Find where the given text appears and provide that cell's center as (X, Y) coordinate. 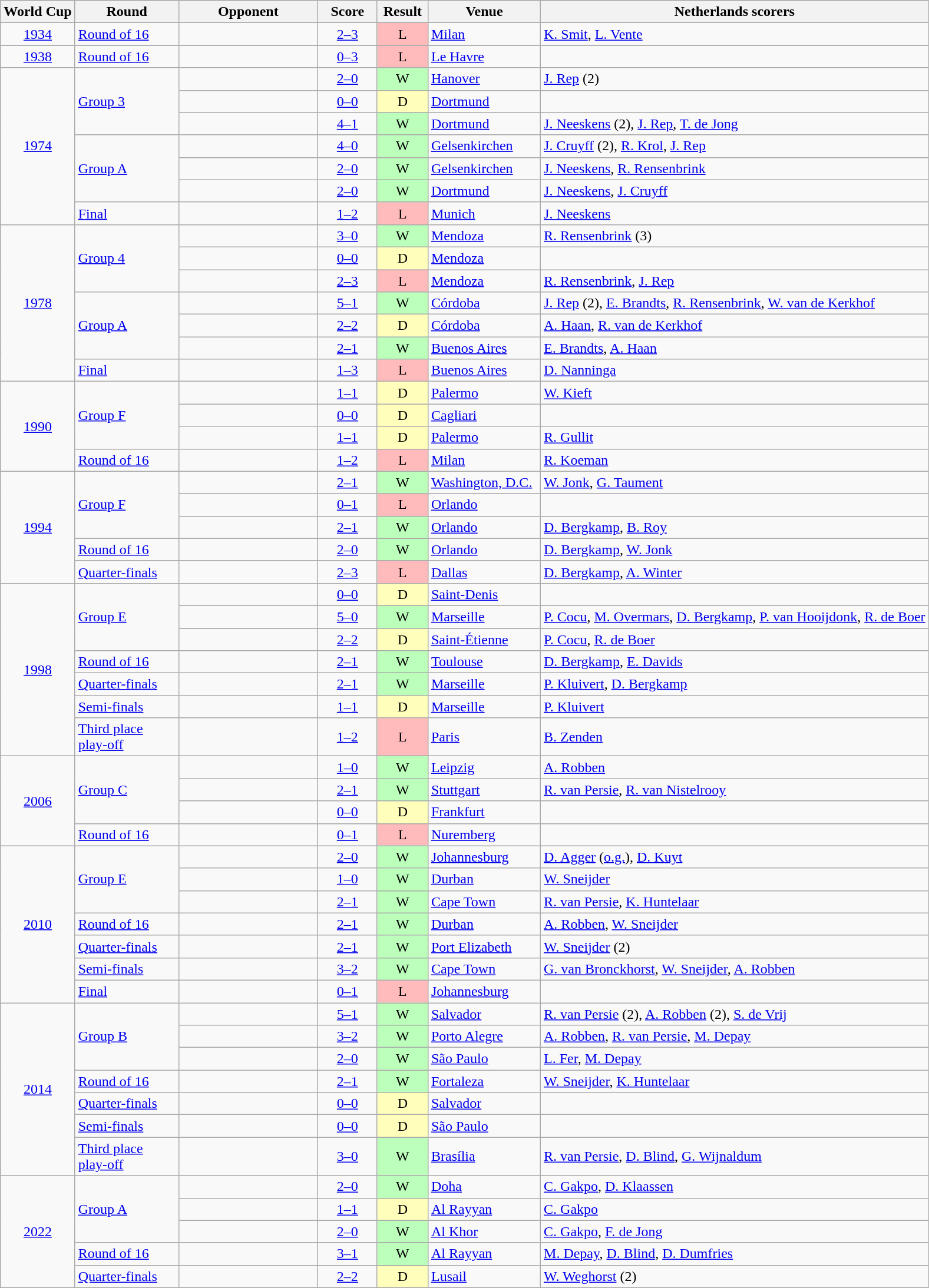
R. van Persie, K. Huntelaar (735, 902)
M. Depay, D. Blind, D. Dumfries (735, 1254)
R. Koeman (735, 460)
1–3 (348, 370)
C. Gakpo (735, 1209)
R. van Persie, R. van Nistelrooy (735, 790)
1934 (38, 34)
C. Gakpo, D. Klaassen (735, 1187)
R. Rensenbrink, J. Rep (735, 281)
P. Kluivert, D. Bergkamp (735, 684)
Cagliari (484, 415)
2014 (38, 1088)
Saint-Denis (484, 594)
E. Brandts, A. Haan (735, 348)
D. Nanninga (735, 370)
Hanover (484, 79)
W. Kieft (735, 393)
J. Rep (2), E. Brandts, R. Rensenbrink, W. van de Kerkhof (735, 303)
L. Fer, M. Depay (735, 1059)
Venue (484, 12)
1994 (38, 527)
Result (402, 12)
Paris (484, 737)
W. Weghorst (2) (735, 1276)
P. Kluivert (735, 707)
Saint-Étienne (484, 639)
Washington, D.C. (484, 482)
Nuremberg (484, 835)
W. Sneijder (735, 879)
D. Agger (o.g.), D. Kuyt (735, 857)
2022 (38, 1231)
1938 (38, 57)
Lusail (484, 1276)
R. Rensenbrink (3) (735, 236)
R. van Persie, D. Blind, G. Wijnaldum (735, 1157)
Dallas (484, 572)
Score (348, 12)
Group 3 (127, 101)
D. Bergkamp, W. Jonk (735, 549)
Opponent (248, 12)
Group C (127, 790)
A. Robben (735, 767)
Group B (127, 1036)
Leipzig (484, 767)
J. Rep (2) (735, 79)
Le Havre (484, 57)
Group 4 (127, 258)
Munich (484, 213)
Toulouse (484, 662)
A. Robben, W. Sneijder (735, 924)
Stuttgart (484, 790)
W. Sneijder, K. Huntelaar (735, 1081)
2006 (38, 801)
Netherlands scorers (735, 12)
G. van Bronckhorst, W. Sneijder, A. Robben (735, 969)
5–0 (348, 617)
4–0 (348, 146)
R. Gullit (735, 438)
D. Bergkamp, B. Roy (735, 527)
W. Jonk, G. Taument (735, 482)
2010 (38, 924)
Doha (484, 1187)
R. van Persie (2), A. Robben (2), S. de Vrij (735, 1014)
A. Robben, R. van Persie, M. Depay (735, 1037)
Al Khor (484, 1231)
J. Cruyff (2), R. Krol, J. Rep (735, 146)
4–1 (348, 124)
J. Neeskens, R. Rensenbrink (735, 168)
1978 (38, 303)
J. Neeskens (2), J. Rep, T. de Jong (735, 124)
1974 (38, 146)
World Cup (38, 12)
Port Elizabeth (484, 946)
D. Bergkamp, A. Winter (735, 572)
1998 (38, 669)
Round (127, 12)
0–3 (348, 57)
1990 (38, 426)
P. Cocu, M. Overmars, D. Bergkamp, P. van Hooijdonk, R. de Boer (735, 617)
C. Gakpo, F. de Jong (735, 1231)
3–1 (348, 1254)
P. Cocu, R. de Boer (735, 639)
K. Smit, L. Vente (735, 34)
Porto Alegre (484, 1037)
J. Neeskens, J. Cruyff (735, 191)
W. Sneijder (2) (735, 946)
J. Neeskens (735, 213)
D. Bergkamp, E. Davids (735, 662)
Brasília (484, 1157)
Fortaleza (484, 1081)
Frankfurt (484, 812)
A. Haan, R. van de Kerkhof (735, 326)
B. Zenden (735, 737)
